Provide the [x, y] coordinate of the cell's center where the given text is located.  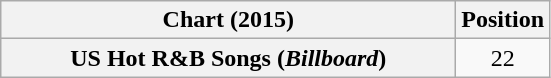
Chart (2015) [228, 20]
Position [503, 20]
22 [503, 58]
US Hot R&B Songs (Billboard) [228, 58]
